Pinpoint the cell where the given text exists, returning its [x, y] midpoint coordinate. 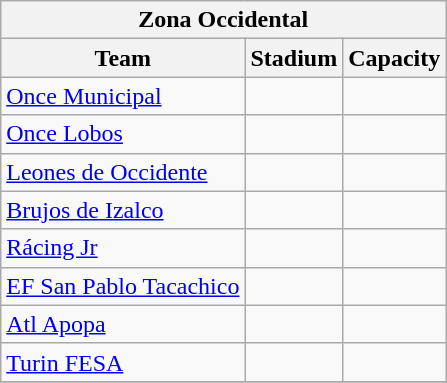
Atl Apopa [123, 324]
Once Municipal [123, 96]
EF San Pablo Tacachico [123, 286]
Turin FESA [123, 362]
Brujos de Izalco [123, 210]
Once Lobos [123, 134]
Stadium [294, 58]
Team [123, 58]
Rácing Jr [123, 248]
Leones de Occidente [123, 172]
Capacity [394, 58]
Zona Occidental [224, 20]
